Locate the cell with the specified text and output its (x, y) center coordinate. 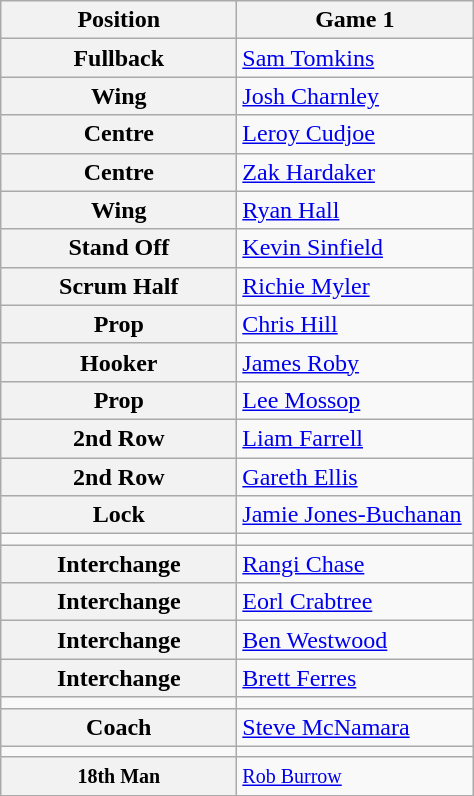
Sam Tomkins (355, 58)
Game 1 (355, 20)
Steve McNamara (355, 727)
Zak Hardaker (355, 172)
Ben Westwood (355, 640)
James Roby (355, 362)
Jamie Jones-Buchanan (355, 515)
Lock (119, 515)
Kevin Sinfield (355, 248)
Rob Burrow (355, 776)
Chris Hill (355, 324)
Ryan Hall (355, 210)
Rangi Chase (355, 564)
Brett Ferres (355, 678)
Coach (119, 727)
Gareth Ellis (355, 477)
Position (119, 20)
Scrum Half (119, 286)
Lee Mossop (355, 400)
Hooker (119, 362)
Fullback (119, 58)
18th Man (119, 776)
Josh Charnley (355, 96)
Richie Myler (355, 286)
Stand Off (119, 248)
Eorl Crabtree (355, 602)
Leroy Cudjoe (355, 134)
Liam Farrell (355, 438)
